For the text-containing cell, return its midpoint in [X, Y] coordinate format. 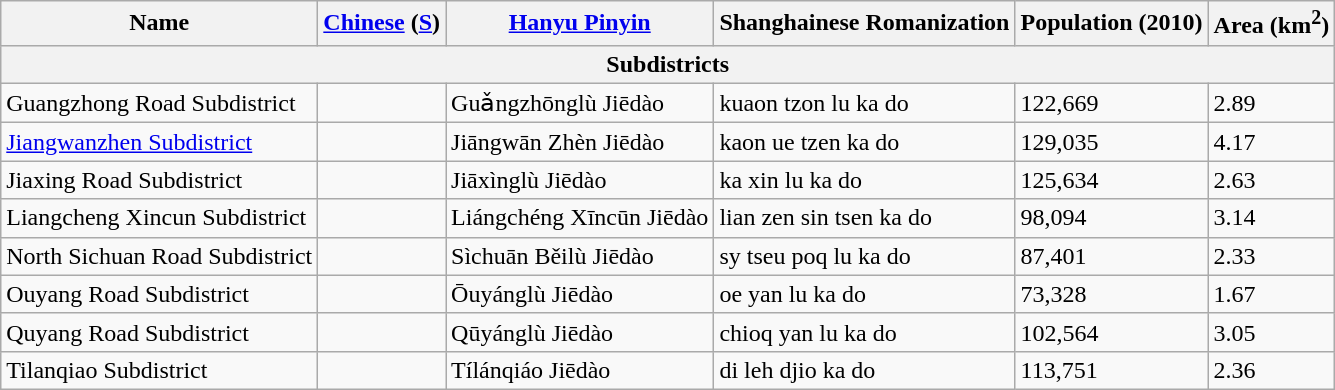
Jiāngwān Zhèn Jiēdào [580, 142]
73,328 [1112, 294]
Jiangwanzhen Subdistrict [160, 142]
oe yan lu ka do [864, 294]
di leh djio ka do [864, 370]
sy tseu poq lu ka do [864, 256]
129,035 [1112, 142]
Ouyang Road Subdistrict [160, 294]
Hanyu Pinyin [580, 24]
113,751 [1112, 370]
Quyang Road Subdistrict [160, 332]
2.33 [1272, 256]
98,094 [1112, 218]
1.67 [1272, 294]
Tílánqiáo Jiēdào [580, 370]
Chinese (S) [382, 24]
chioq yan lu ka do [864, 332]
102,564 [1112, 332]
Subdistricts [668, 64]
Jiāxìnglù Jiēdào [580, 180]
Guangzhong Road Subdistrict [160, 103]
2.89 [1272, 103]
Name [160, 24]
125,634 [1112, 180]
2.63 [1272, 180]
ka xin lu ka do [864, 180]
Area (km2) [1272, 24]
North Sichuan Road Subdistrict [160, 256]
Guǎngzhōnglù Jiēdào [580, 103]
lian zen sin tsen ka do [864, 218]
3.14 [1272, 218]
Qūyánglù Jiēdào [580, 332]
kuaon tzon lu ka do [864, 103]
kaon ue tzen ka do [864, 142]
122,669 [1112, 103]
2.36 [1272, 370]
Population (2010) [1112, 24]
Liangcheng Xincun Subdistrict [160, 218]
3.05 [1272, 332]
Shanghainese Romanization [864, 24]
Jiaxing Road Subdistrict [160, 180]
Ōuyánglù Jiēdào [580, 294]
Liángchéng Xīncūn Jiēdào [580, 218]
Tilanqiao Subdistrict [160, 370]
4.17 [1272, 142]
87,401 [1112, 256]
Sìchuān Běilù Jiēdào [580, 256]
